Search for the cell housing the specified text and yield its [x, y] center coordinate. 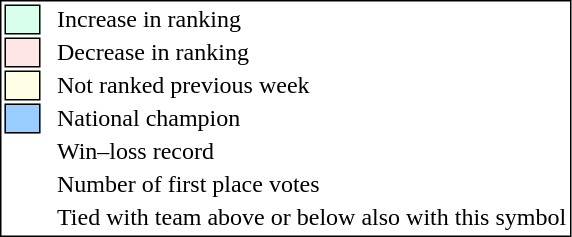
Tied with team above or below also with this symbol [312, 217]
Decrease in ranking [312, 53]
Not ranked previous week [312, 85]
Number of first place votes [312, 185]
Increase in ranking [312, 19]
National champion [312, 119]
Win–loss record [312, 151]
